Locate the cell with the specified text and output its [X, Y] center coordinate. 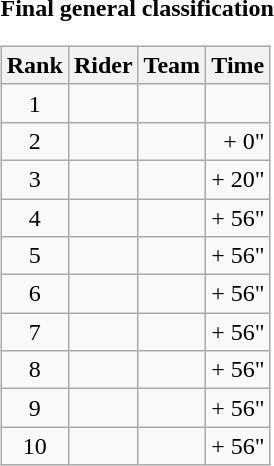
2 [34, 141]
8 [34, 370]
+ 20" [238, 179]
Rank [34, 65]
7 [34, 332]
6 [34, 294]
Team [172, 65]
10 [34, 446]
Time [238, 65]
5 [34, 256]
+ 0" [238, 141]
Rider [103, 65]
4 [34, 217]
9 [34, 408]
1 [34, 103]
3 [34, 179]
